Return [x, y] of the center of cell containing provided text 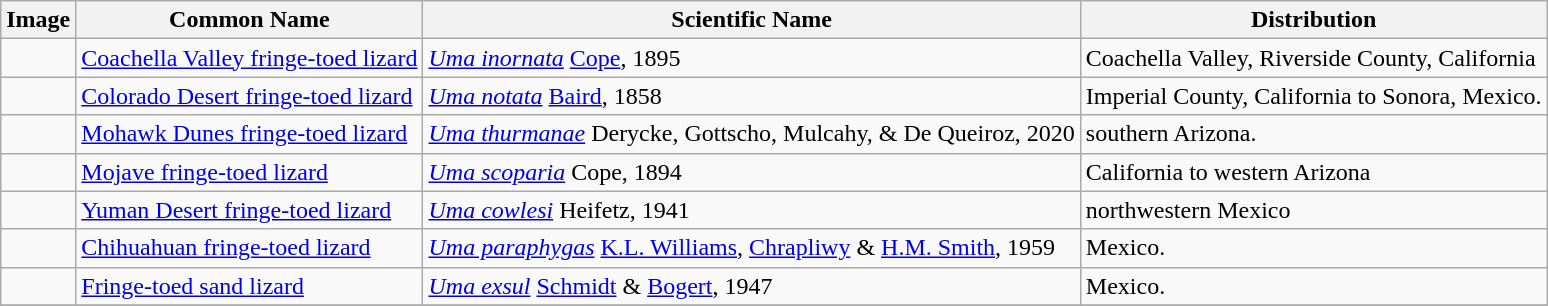
Uma scoparia Cope, 1894 [752, 172]
Uma notata Baird, 1858 [752, 96]
Scientific Name [752, 20]
Mohawk Dunes fringe-toed lizard [250, 134]
Uma thurmanae Derycke, Gottscho, Mulcahy, & De Queiroz, 2020 [752, 134]
Chihuahuan fringe-toed lizard [250, 248]
Distribution [1314, 20]
Uma exsul Schmidt & Bogert, 1947 [752, 286]
Common Name [250, 20]
Colorado Desert fringe-toed lizard [250, 96]
Yuman Desert fringe-toed lizard [250, 210]
Coachella Valley, Riverside County, California [1314, 58]
Image [38, 20]
southern Arizona. [1314, 134]
Imperial County, California to Sonora, Mexico. [1314, 96]
northwestern Mexico [1314, 210]
Uma inornata Cope, 1895 [752, 58]
California to western Arizona [1314, 172]
Fringe-toed sand lizard [250, 286]
Coachella Valley fringe-toed lizard [250, 58]
Uma paraphygas K.L. Williams, Chrapliwy & H.M. Smith, 1959 [752, 248]
Uma cowlesi Heifetz, 1941 [752, 210]
Mojave fringe-toed lizard [250, 172]
